Provide the [X, Y] coordinate of the cell's center where the given text is located.  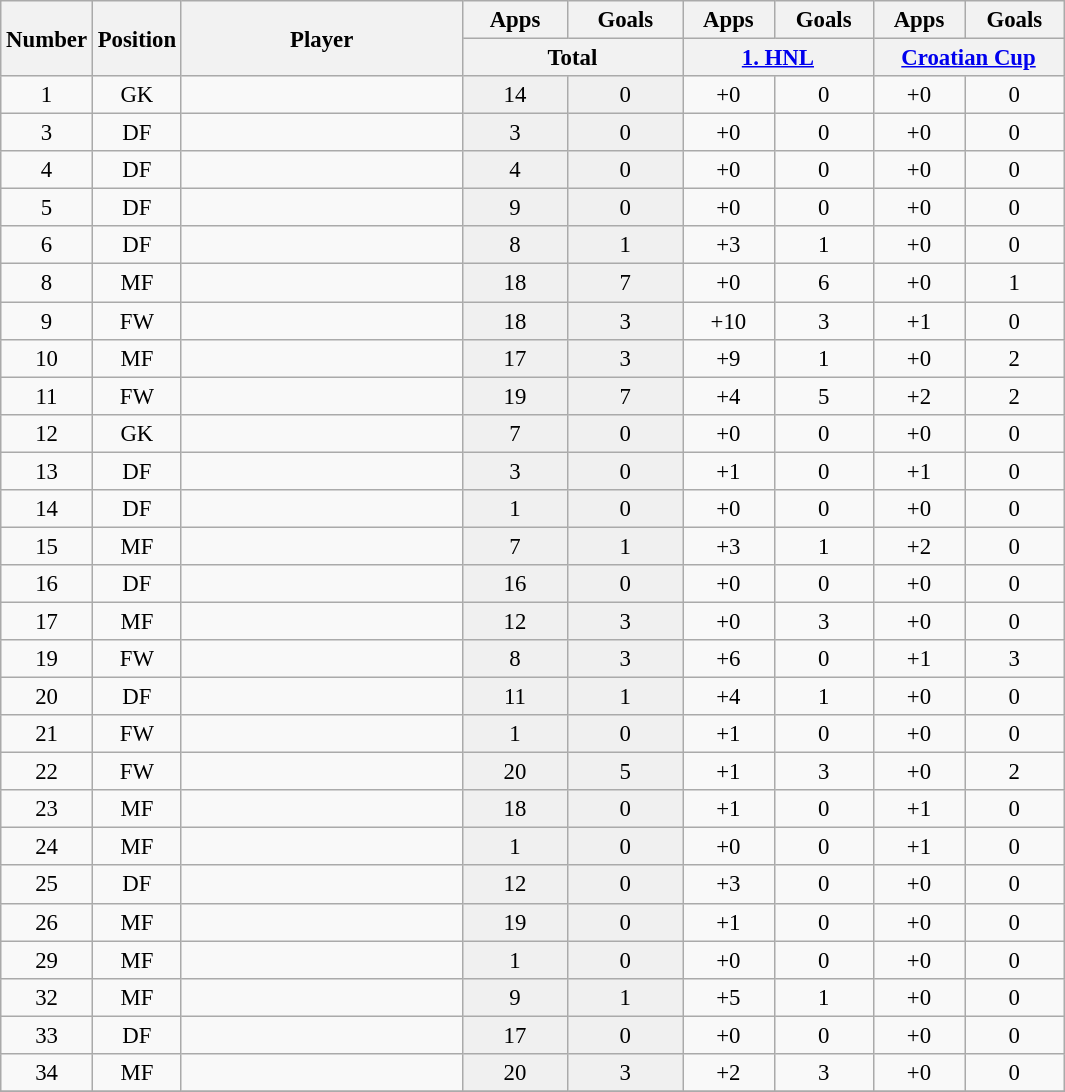
34 [47, 1073]
Number [47, 38]
+10 [729, 321]
29 [47, 960]
25 [47, 885]
21 [47, 734]
13 [47, 471]
23 [47, 809]
+5 [729, 997]
1. HNL [778, 58]
+9 [729, 358]
26 [47, 922]
22 [47, 772]
15 [47, 546]
32 [47, 997]
Position [136, 38]
24 [47, 847]
+6 [729, 659]
Total [572, 58]
10 [47, 358]
33 [47, 1035]
Player [322, 38]
Croatian Cup [968, 58]
